Locate the cell with the specified text and output its (x, y) center coordinate. 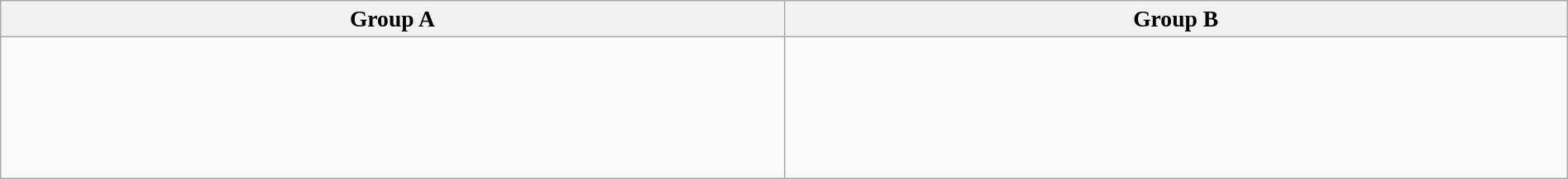
Group A (392, 19)
Group B (1176, 19)
